Output the (x, y) coordinate of the center of the cell containing the given text.  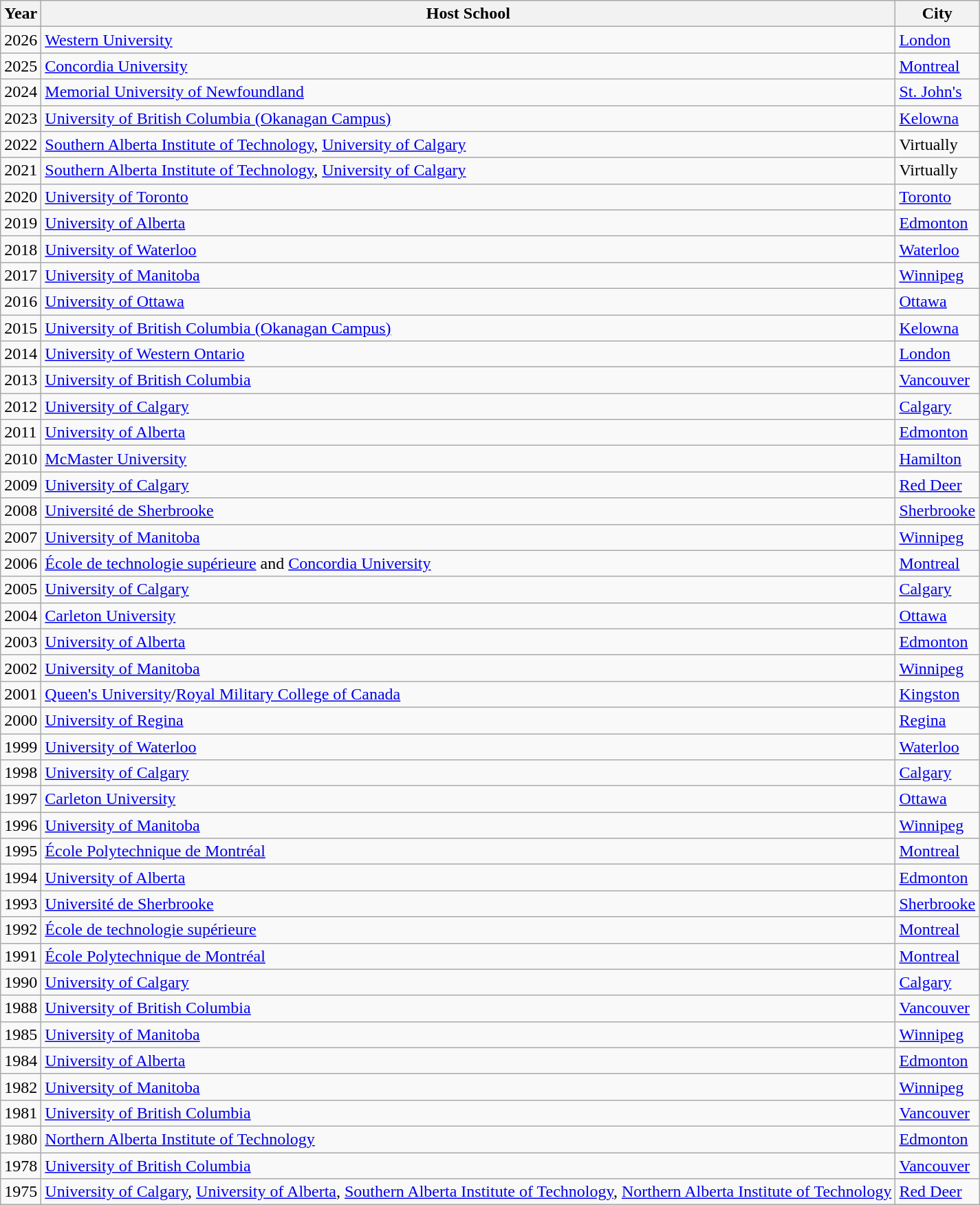
Host School (468, 14)
2010 (21, 459)
2019 (21, 223)
2023 (21, 118)
Memorial University of Newfoundland (468, 92)
1990 (21, 982)
1999 (21, 746)
2025 (21, 66)
2005 (21, 589)
2016 (21, 301)
2004 (21, 616)
2018 (21, 249)
2006 (21, 563)
2021 (21, 171)
2024 (21, 92)
2003 (21, 642)
Hamilton (937, 459)
École de technologie supérieure (468, 930)
2001 (21, 694)
City (937, 14)
2013 (21, 380)
Concordia University (468, 66)
1975 (21, 1192)
2022 (21, 144)
1991 (21, 956)
2012 (21, 406)
Toronto (937, 197)
University of Western Ontario (468, 354)
Regina (937, 720)
2000 (21, 720)
Northern Alberta Institute of Technology (468, 1139)
2008 (21, 511)
1985 (21, 1034)
1980 (21, 1139)
McMaster University (468, 459)
Queen's University/Royal Military College of Canada (468, 694)
1982 (21, 1087)
1981 (21, 1113)
Kingston (937, 694)
University of Toronto (468, 197)
2002 (21, 668)
1984 (21, 1061)
Year (21, 14)
1998 (21, 773)
École de technologie supérieure and Concordia University (468, 563)
2020 (21, 197)
1994 (21, 878)
2014 (21, 354)
2007 (21, 537)
1995 (21, 851)
2017 (21, 275)
1993 (21, 904)
St. John's (937, 92)
1992 (21, 930)
Western University (468, 40)
1996 (21, 825)
University of Calgary, University of Alberta, Southern Alberta Institute of Technology, Northern Alberta Institute of Technology (468, 1192)
2011 (21, 433)
1978 (21, 1166)
1988 (21, 1008)
2015 (21, 328)
University of Ottawa (468, 301)
2026 (21, 40)
1997 (21, 799)
University of Regina (468, 720)
2009 (21, 485)
